Detect which cell encompasses the target text, then output its [x, y] center coordinate. 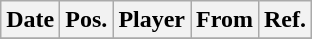
Date [30, 20]
Player [152, 20]
Ref. [284, 20]
From [225, 20]
Pos. [86, 20]
